From the cell containing the given text, extract its center point as [x, y] coordinate. 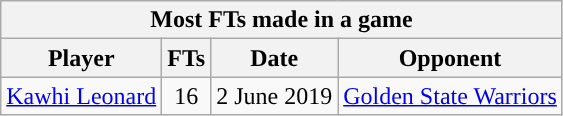
2 June 2019 [274, 96]
Golden State Warriors [450, 96]
FTs [186, 58]
Opponent [450, 58]
16 [186, 96]
Date [274, 58]
Player [82, 58]
Most FTs made in a game [282, 20]
Kawhi Leonard [82, 96]
